Determine the [X, Y] coordinate at the center of the cell enclosing the given text.  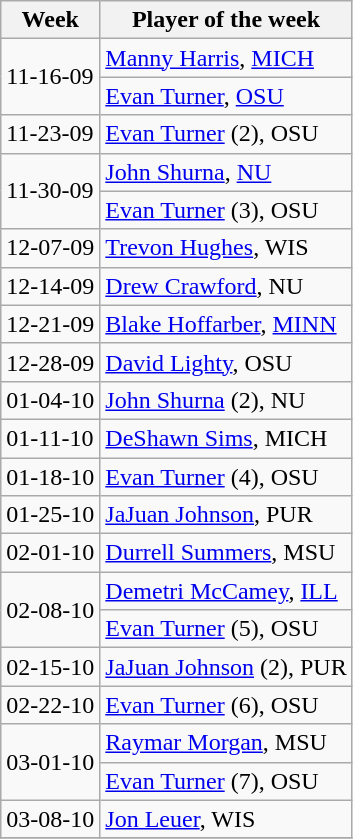
Blake Hoffarber, MINN [226, 324]
Week [50, 20]
Evan Turner (7), OSU [226, 781]
Manny Harris, MICH [226, 58]
01-18-10 [50, 477]
Demetri McCamey, ILL [226, 591]
JaJuan Johnson (2), PUR [226, 667]
02-15-10 [50, 667]
Evan Turner, OSU [226, 96]
12-21-09 [50, 324]
Trevon Hughes, WIS [226, 248]
Player of the week [226, 20]
Drew Crawford, NU [226, 286]
02-01-10 [50, 553]
Evan Turner (5), OSU [226, 629]
11-30-09 [50, 191]
David Lighty, OSU [226, 362]
John Shurna, NU [226, 172]
02-22-10 [50, 705]
John Shurna (2), NU [226, 400]
12-28-09 [50, 362]
02-08-10 [50, 610]
11-23-09 [50, 134]
12-07-09 [50, 248]
Evan Turner (4), OSU [226, 477]
03-08-10 [50, 819]
Evan Turner (3), OSU [226, 210]
01-25-10 [50, 515]
Jon Leuer, WIS [226, 819]
DeShawn Sims, MICH [226, 438]
01-04-10 [50, 400]
JaJuan Johnson, PUR [226, 515]
Evan Turner (2), OSU [226, 134]
12-14-09 [50, 286]
Evan Turner (6), OSU [226, 705]
01-11-10 [50, 438]
Durrell Summers, MSU [226, 553]
03-01-10 [50, 762]
Raymar Morgan, MSU [226, 743]
11-16-09 [50, 77]
